Determine the [x, y] coordinate at the center of the cell enclosing the given text.  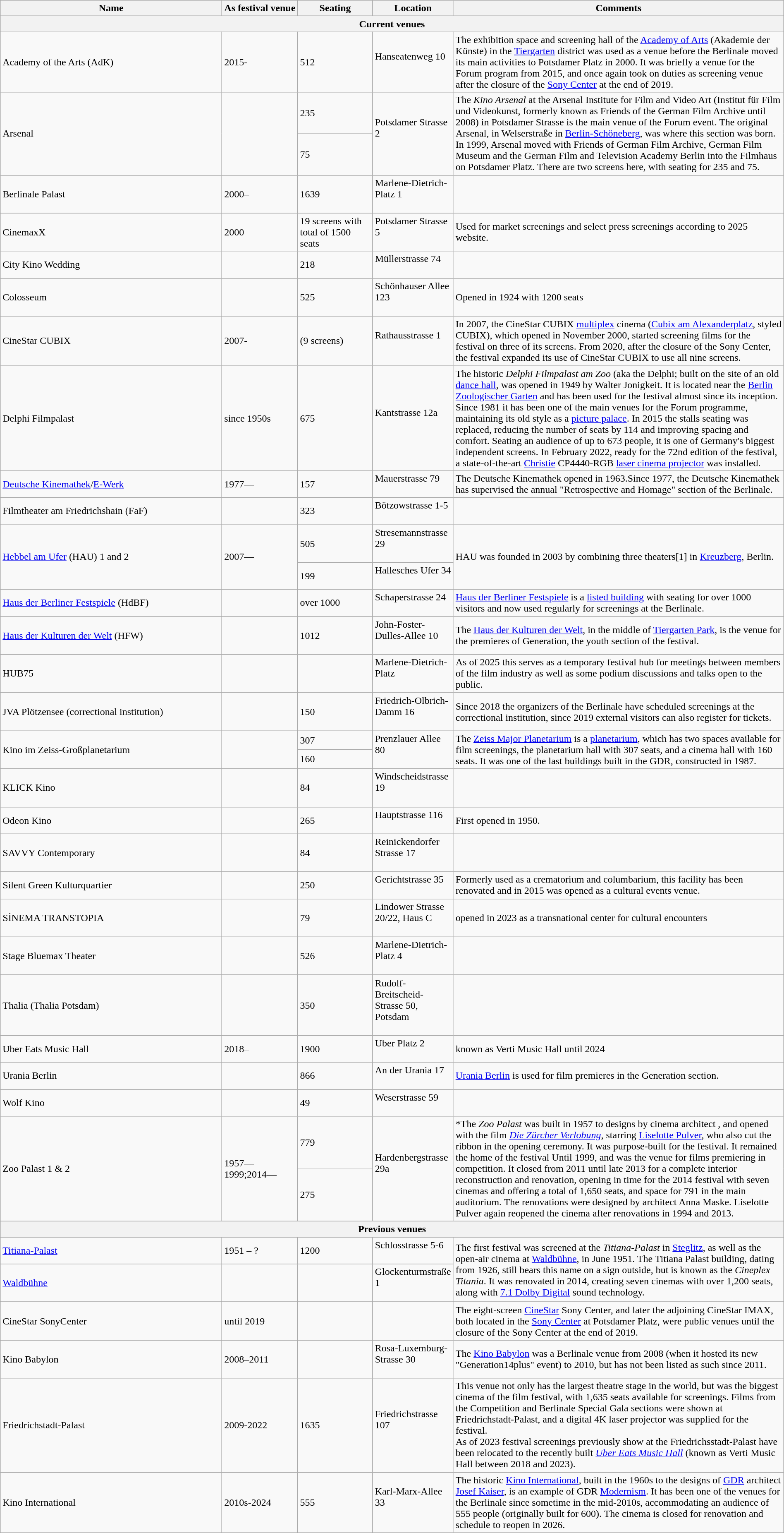
HUB75 [111, 674]
1012 [335, 636]
2010s-2024 [260, 1502]
Reinickendorfer Strasse 17 [413, 853]
2008–2011 [260, 1359]
79 [335, 918]
Lindower Strasse 20/22, Haus C [413, 918]
Hallesches Ufer 34 [413, 576]
2015- [260, 62]
2009-2022 [260, 1425]
49 [335, 1102]
Opened in 1924 with 1200 seats [619, 297]
Friedrichstadt-Palast [111, 1425]
City Kino Wedding [111, 265]
779 [335, 1143]
Comments [619, 8]
Stage Bluemax Theater [111, 956]
CineStar SonyCenter [111, 1321]
Odeon Kino [111, 820]
John-Foster-Dulles-Allee 10 [413, 636]
2007- [260, 341]
Schönhauser Allee 123 [413, 297]
Hanseatenweg 10 [413, 62]
275 [335, 1195]
(9 screens) [335, 341]
866 [335, 1076]
First opened in 1950. [619, 820]
opened in 2023 as a transnational center for cultural encounters [619, 918]
SİNEMA TRANSTOPIA [111, 918]
150 [335, 712]
675 [335, 418]
250 [335, 885]
since 1950s [260, 418]
Müllerstrasse 74 [413, 265]
KLICK Kino [111, 788]
Gerichtstrasse 35 [413, 885]
265 [335, 820]
Delphi Filmpalast [111, 418]
Waldbühne [111, 1283]
An der Urania 17 [413, 1076]
Stresemannstrasse 29 [413, 544]
Uber Eats Music Hall [111, 1048]
Previous venues [392, 1229]
Kino International [111, 1502]
350 [335, 1005]
2007— [260, 557]
Hebbel am Ufer (HAU) 1 and 2 [111, 557]
Friedrichstrasse 107 [413, 1425]
Academy of the Arts (AdK) [111, 62]
Titiana-Palast [111, 1250]
until 2019 [260, 1321]
over 1000 [335, 603]
526 [335, 956]
157 [335, 484]
Friedrich-Olbrich-Damm 16 [413, 712]
JVA Plötzensee (correctional institution) [111, 712]
Haus der Kulturen der Welt (HFW) [111, 636]
Uber Platz 2 [413, 1048]
Hardenbergstrasse 29a [413, 1169]
Mauerstrasse 79 [413, 484]
1951 – ? [260, 1250]
Current venues [392, 24]
Silent Green Kulturquartier [111, 885]
Marlene-Dietrich-Platz 1 [413, 194]
Kino Babylon [111, 1359]
Rudolf-Breitscheid-Strasse 50, Potsdam [413, 1005]
1900 [335, 1048]
HAU was founded in 2003 by combining three theaters[1] in Kreuzberg, Berlin. [619, 557]
307 [335, 740]
555 [335, 1502]
Marlene-Dietrich-Platz [413, 674]
1957—1999;2014— [260, 1169]
Colosseum [111, 297]
Windscheidstrasse 19 [413, 788]
Wolf Kino [111, 1102]
As festival venue [260, 8]
The Haus der Kulturen der Welt, in the middle of Tiergarten Park, is the venue for the premieres of Generation, the youth section of the festival. [619, 636]
Bötzowstrasse 1-5 [413, 511]
512 [335, 62]
19 screens with total of 1500 seats [335, 232]
Zoo Palast 1 & 2 [111, 1169]
Schaperstrasse 24 [413, 603]
Hauptstrasse 116 [413, 820]
505 [335, 544]
CineStar CUBIX [111, 341]
Deutsche Kinemathek/E-Werk [111, 484]
Used for market screenings and select press screenings according to 2025 website. [619, 232]
1639 [335, 194]
323 [335, 511]
2018– [260, 1048]
75 [335, 154]
Potsdamer Strasse 2 [413, 134]
160 [335, 759]
Filmtheater am Friedrichshain (FaF) [111, 511]
Thalia (Thalia Potsdam) [111, 1005]
218 [335, 265]
Haus der Berliner Festspiele is a listed building with seating for over 1000 visitors and now used regularly for screenings at the Berlinale. [619, 603]
Weserstrasse 59 [413, 1102]
Prenzlauer Allee 80 [413, 750]
2000– [260, 194]
Name [111, 8]
2000 [260, 232]
SAVVY Contemporary [111, 853]
Arsenal [111, 134]
Haus der Berliner Festspiele (HdBF) [111, 603]
525 [335, 297]
199 [335, 576]
235 [335, 113]
Urania Berlin is used for film premieres in the Generation section. [619, 1076]
Glockenturmstraße 1 [413, 1283]
Schlosstrasse 5-6 [413, 1250]
Location [413, 8]
Marlene-Dietrich-Platz 4 [413, 956]
Kino im Zeiss-Großplanetarium [111, 750]
Berlinale Palast [111, 194]
Formerly used as a crematorium and columbarium, this facility has been renovated and in 2015 was opened as a cultural events venue. [619, 885]
Kantstrasse 12a [413, 418]
Rathausstrasse 1 [413, 341]
Rosa-Luxemburg-Strasse 30 [413, 1359]
1977— [260, 484]
1200 [335, 1250]
Seating [335, 8]
CinemaxX [111, 232]
Potsdamer Strasse 5 [413, 232]
known as Verti Music Hall until 2024 [619, 1048]
Karl-Marx-Allee 33 [413, 1502]
1635 [335, 1425]
Urania Berlin [111, 1076]
